Detect which cell encompasses the target text, then output its (x, y) center coordinate. 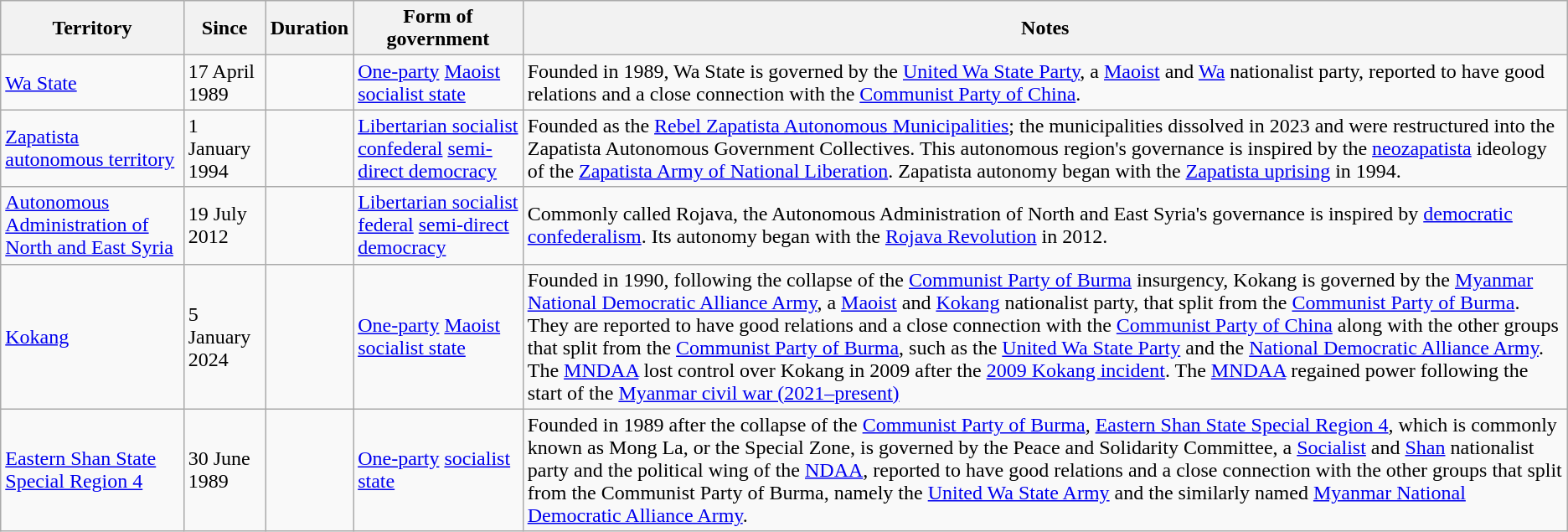
Autonomous Administration of North and East Syria (92, 225)
Form of government (439, 28)
1 January 1994 (224, 148)
Duration (309, 28)
Since (224, 28)
Zapatista autonomous territory (92, 148)
30 June 1989 (224, 470)
Kokang (92, 337)
Notes (1045, 28)
Territory (92, 28)
Libertarian socialist confederal semi-direct democracy (439, 148)
Wa State (92, 82)
19 July 2012 (224, 225)
5 January 2024 (224, 337)
Eastern Shan State Special Region 4 (92, 470)
One-party socialist state (439, 470)
17 April 1989 (224, 82)
Libertarian socialist federal semi-direct democracy (439, 225)
